Extract the (X, Y) coordinate from the center of the cell holding the provided text.  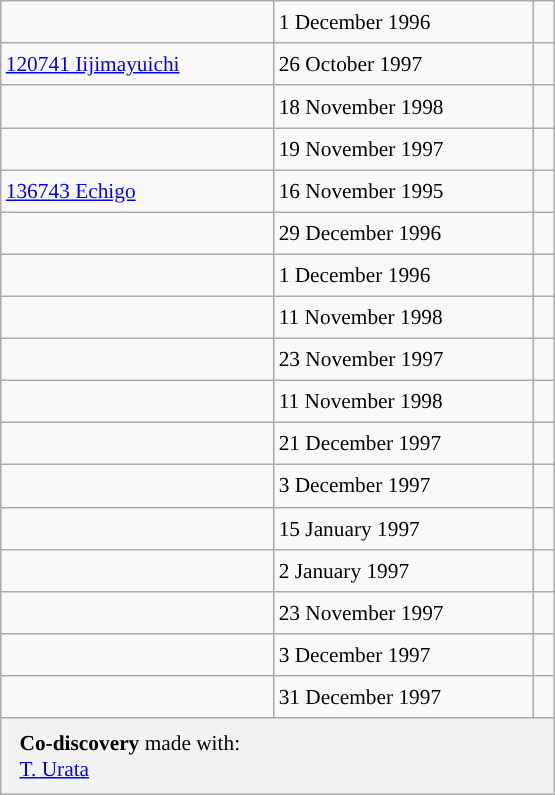
2 January 1997 (404, 570)
18 November 1998 (404, 106)
19 November 1997 (404, 149)
29 December 1996 (404, 233)
15 January 1997 (404, 528)
26 October 1997 (404, 64)
16 November 1995 (404, 191)
21 December 1997 (404, 444)
136743 Echigo (138, 191)
31 December 1997 (404, 697)
Co-discovery made with: T. Urata (278, 756)
120741 Iijimayuichi (138, 64)
